Pinpoint the cell where the given text exists, returning its (X, Y) midpoint coordinate. 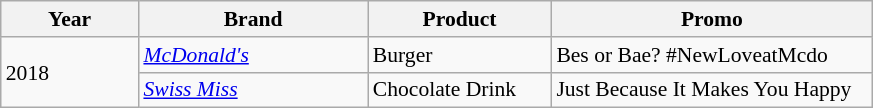
Burger (460, 55)
McDonald's (252, 55)
Promo (712, 19)
Brand (252, 19)
Bes or Bae? #NewLoveatMcdo (712, 55)
Product (460, 19)
Chocolate Drink (460, 90)
2018 (70, 72)
Swiss Miss (252, 90)
Year (70, 19)
Just Because It Makes You Happy (712, 90)
